Return (x, y) of the center of cell containing provided text 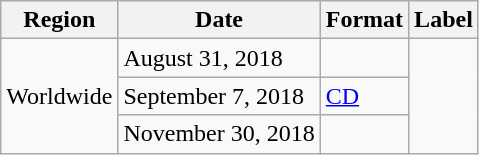
CD (364, 96)
August 31, 2018 (219, 58)
Format (364, 20)
November 30, 2018 (219, 134)
Label (444, 20)
Date (219, 20)
Region (60, 20)
September 7, 2018 (219, 96)
Worldwide (60, 96)
